Detect which cell encompasses the target text, then output its (X, Y) center coordinate. 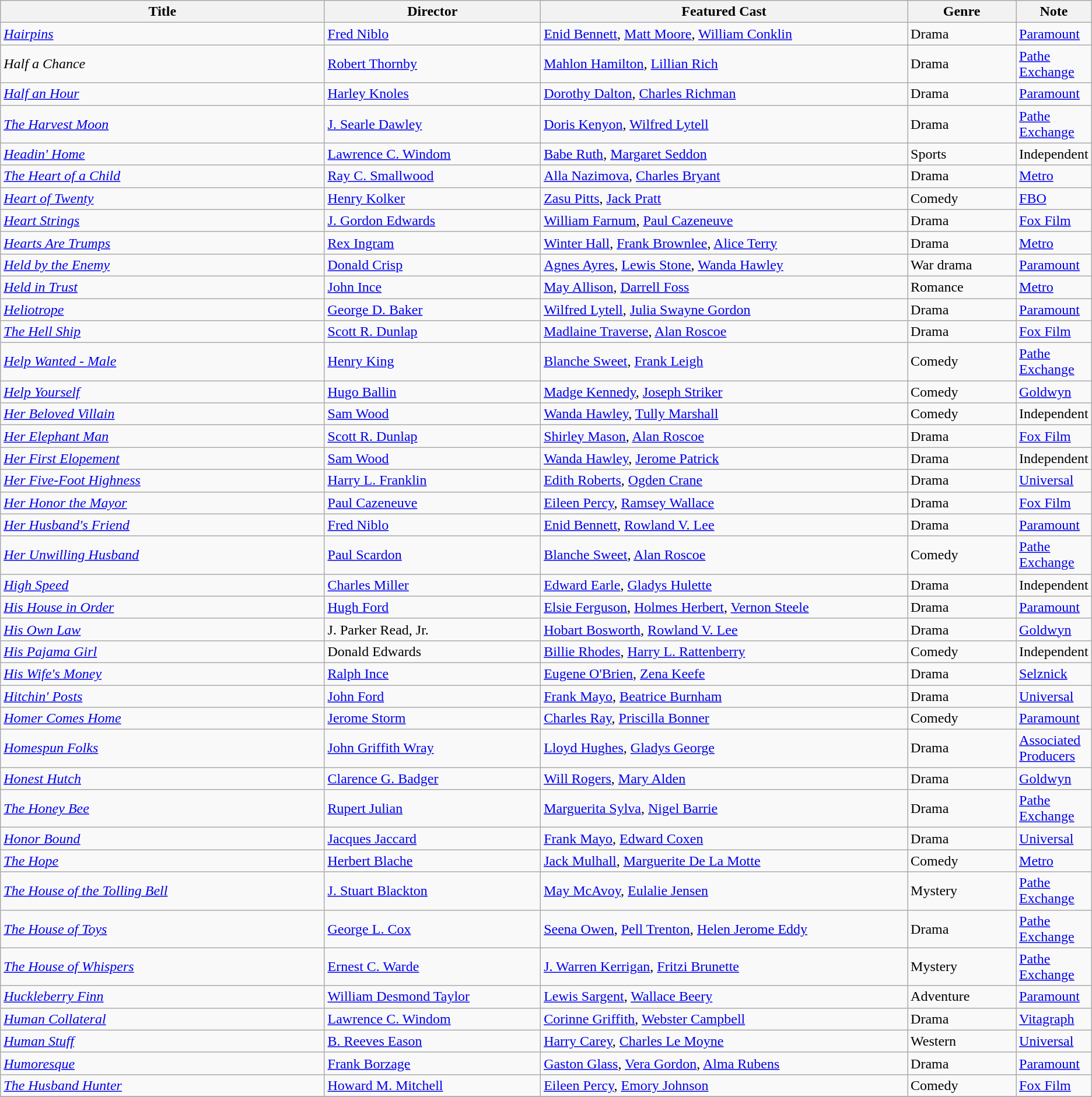
The Harvest Moon (162, 124)
Harry L. Franklin (433, 481)
Eileen Percy, Emory Johnson (724, 1085)
J. Gordon Edwards (433, 220)
Madlaine Traverse, Alan Roscoe (724, 332)
Ernest C. Warde (433, 967)
The Hell Ship (162, 332)
Hugo Ballin (433, 392)
Eileen Percy, Ramsey Wallace (724, 503)
Donald Crisp (433, 265)
Harry Carey, Charles Le Moyne (724, 1041)
Held in Trust (162, 287)
Edward Earle, Gladys Hulette (724, 585)
Gaston Glass, Vera Gordon, Alma Rubens (724, 1063)
Dorothy Dalton, Charles Richman (724, 94)
Ray C. Smallwood (433, 176)
FBO (1054, 198)
Jacques Jaccard (433, 839)
Humoresque (162, 1063)
Title (162, 12)
Clarence G. Badger (433, 779)
Half a Chance (162, 64)
B. Reeves Eason (433, 1041)
Held by the Enemy (162, 265)
Jerome Storm (433, 719)
Enid Bennett, Matt Moore, William Conklin (724, 34)
Henry Kolker (433, 198)
Ralph Ince (433, 674)
Her Husband's Friend (162, 525)
Lewis Sargent, Wallace Beery (724, 997)
Blanche Sweet, Alan Roscoe (724, 555)
Paul Scardon (433, 555)
War drama (962, 265)
Frank Mayo, Edward Coxen (724, 839)
Enid Bennett, Rowland V. Lee (724, 525)
Rupert Julian (433, 808)
Director (433, 12)
Corinne Griffith, Webster Campbell (724, 1019)
May McAvoy, Eulalie Jensen (724, 891)
Zasu Pitts, Jack Pratt (724, 198)
J. Warren Kerrigan, Fritzi Brunette (724, 967)
The Husband Hunter (162, 1085)
Her Unwilling Husband (162, 555)
Headin' Home (162, 154)
Marguerita Sylva, Nigel Barrie (724, 808)
Human Collateral (162, 1019)
Herbert Blache (433, 861)
Her Honor the Mayor (162, 503)
John Ford (433, 696)
Edith Roberts, Ogden Crane (724, 481)
Charles Miller (433, 585)
J. Searle Dawley (433, 124)
Seena Owen, Pell Trenton, Helen Jerome Eddy (724, 928)
Donald Edwards (433, 651)
Frank Mayo, Beatrice Burnham (724, 696)
George L. Cox (433, 928)
Hearts Are Trumps (162, 243)
Homer Comes Home (162, 719)
Western (962, 1041)
Jack Mulhall, Marguerite De La Motte (724, 861)
Shirley Mason, Alan Roscoe (724, 436)
Note (1054, 12)
Doris Kenyon, Wilfred Lytell (724, 124)
The House of Whispers (162, 967)
Lloyd Hughes, Gladys George (724, 749)
Heart of Twenty (162, 198)
Alla Nazimova, Charles Bryant (724, 176)
Winter Hall, Frank Brownlee, Alice Terry (724, 243)
John Griffith Wray (433, 749)
Her Beloved Villain (162, 414)
The House of Toys (162, 928)
Help Yourself (162, 392)
Hairpins (162, 34)
Human Stuff (162, 1041)
John Ince (433, 287)
Honor Bound (162, 839)
His Pajama Girl (162, 651)
May Allison, Darrell Foss (724, 287)
Henry King (433, 362)
Featured Cast (724, 12)
Harley Knoles (433, 94)
Hugh Ford (433, 607)
Help Wanted - Male (162, 362)
Paul Cazeneuve (433, 503)
Her Elephant Man (162, 436)
His House in Order (162, 607)
Madge Kennedy, Joseph Striker (724, 392)
Genre (962, 12)
Heliotrope (162, 310)
Frank Borzage (433, 1063)
The Heart of a Child (162, 176)
William Farnum, Paul Cazeneuve (724, 220)
J. Parker Read, Jr. (433, 629)
Sports (962, 154)
Half an Hour (162, 94)
Adventure (962, 997)
Selznick (1054, 674)
J. Stuart Blackton (433, 891)
Romance (962, 287)
Her First Elopement (162, 458)
The House of the Tolling Bell (162, 891)
Wanda Hawley, Jerome Patrick (724, 458)
Billie Rhodes, Harry L. Rattenberry (724, 651)
Homespun Folks (162, 749)
Heart Strings (162, 220)
Blanche Sweet, Frank Leigh (724, 362)
Associated Producers (1054, 749)
Wilfred Lytell, Julia Swayne Gordon (724, 310)
Wanda Hawley, Tully Marshall (724, 414)
Agnes Ayres, Lewis Stone, Wanda Hawley (724, 265)
High Speed (162, 585)
Elsie Ferguson, Holmes Herbert, Vernon Steele (724, 607)
Huckleberry Finn (162, 997)
Honest Hutch (162, 779)
William Desmond Taylor (433, 997)
The Honey Bee (162, 808)
Will Rogers, Mary Alden (724, 779)
Howard M. Mitchell (433, 1085)
Robert Thornby (433, 64)
Hitchin' Posts (162, 696)
Charles Ray, Priscilla Bonner (724, 719)
Vitagraph (1054, 1019)
Hobart Bosworth, Rowland V. Lee (724, 629)
Eugene O'Brien, Zena Keefe (724, 674)
The Hope (162, 861)
His Wife's Money (162, 674)
Babe Ruth, Margaret Seddon (724, 154)
George D. Baker (433, 310)
His Own Law (162, 629)
Rex Ingram (433, 243)
Mahlon Hamilton, Lillian Rich (724, 64)
Her Five-Foot Highness (162, 481)
